Provide the [X, Y] coordinate of the cell's center where the given text is located.  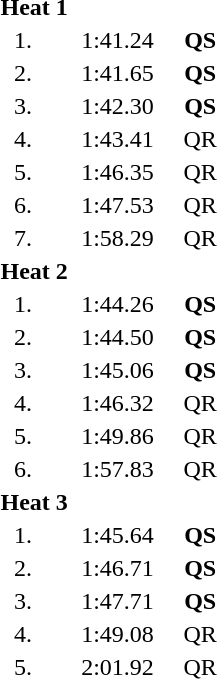
1:45.06 [118, 370]
1:47.71 [118, 601]
1:49.86 [118, 436]
1:41.24 [118, 40]
1:57.83 [118, 469]
1:49.08 [118, 634]
1:58.29 [118, 238]
1:46.71 [118, 568]
1:44.50 [118, 337]
1:46.32 [118, 403]
1:44.26 [118, 304]
1:46.35 [118, 172]
1:47.53 [118, 205]
1:42.30 [118, 106]
1:43.41 [118, 139]
1:41.65 [118, 73]
1:45.64 [118, 535]
